Pinpoint the cell where the given text exists, returning its [x, y] midpoint coordinate. 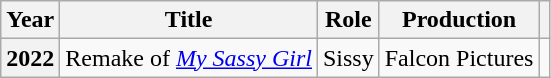
Remake of My Sassy Girl [189, 58]
Sissy [348, 58]
Falcon Pictures [459, 58]
2022 [30, 58]
Title [189, 20]
Role [348, 20]
Year [30, 20]
Production [459, 20]
